Extract the [X, Y] coordinate from the center of the cell holding the provided text.  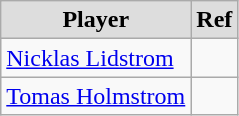
Tomas Holmstrom [96, 96]
Player [96, 20]
Nicklas Lidstrom [96, 58]
Ref [214, 20]
